Pinpoint the cell where the given text exists, returning its (x, y) midpoint coordinate. 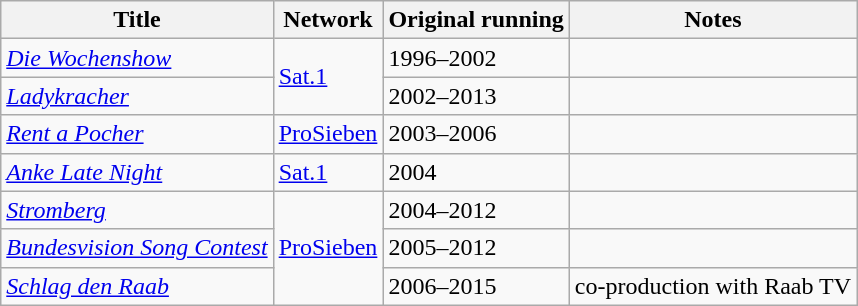
2003–2006 (476, 134)
Bundesvision Song Contest (137, 248)
Rent a Pocher (137, 134)
2004–2012 (476, 210)
Die Wochenshow (137, 58)
Ladykracher (137, 96)
Stromberg (137, 210)
1996–2002 (476, 58)
2002–2013 (476, 96)
Original running (476, 20)
2004 (476, 172)
Title (137, 20)
Notes (712, 20)
2005–2012 (476, 248)
Network (328, 20)
Schlag den Raab (137, 286)
2006–2015 (476, 286)
co-production with Raab TV (712, 286)
Anke Late Night (137, 172)
